Find where the given text appears and provide that cell's center as (x, y) coordinate. 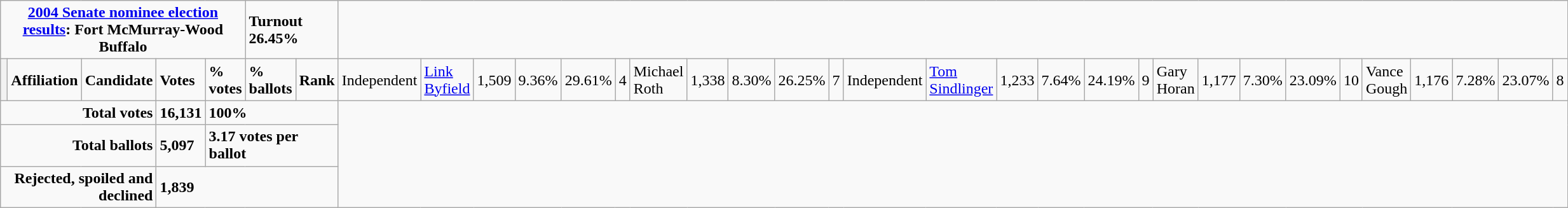
7.30% (1262, 80)
1,233 (1017, 80)
1,177 (1219, 80)
Rank (317, 80)
1,176 (1431, 80)
4 (623, 80)
3.17 votes per ballot (272, 145)
10 (1351, 80)
Gary Horan (1176, 80)
Michael Roth (658, 80)
2004 Senate nominee election results: Fort McMurray-Wood Buffalo (123, 30)
7.64% (1061, 80)
24.19% (1111, 80)
100% (272, 113)
29.61% (589, 80)
8.30% (751, 80)
1,509 (494, 80)
9.36% (538, 80)
% votes (225, 80)
Affiliation (44, 80)
1,839 (247, 187)
16,131 (181, 113)
23.07% (1525, 80)
Vance Gough (1386, 80)
7 (836, 80)
7.28% (1476, 80)
Rejected, spoiled and declined (79, 187)
Tom Sindlinger (961, 80)
Turnout 26.45% (292, 30)
23.09% (1313, 80)
Candidate (119, 80)
5,097 (181, 145)
26.25% (802, 80)
9 (1145, 80)
8 (1560, 80)
Total votes (79, 113)
Votes (181, 80)
Link Byfield (447, 80)
1,338 (708, 80)
% ballots (271, 80)
Total ballots (79, 145)
